Identify which cell holds the provided text, then report its (x, y) central coordinate. 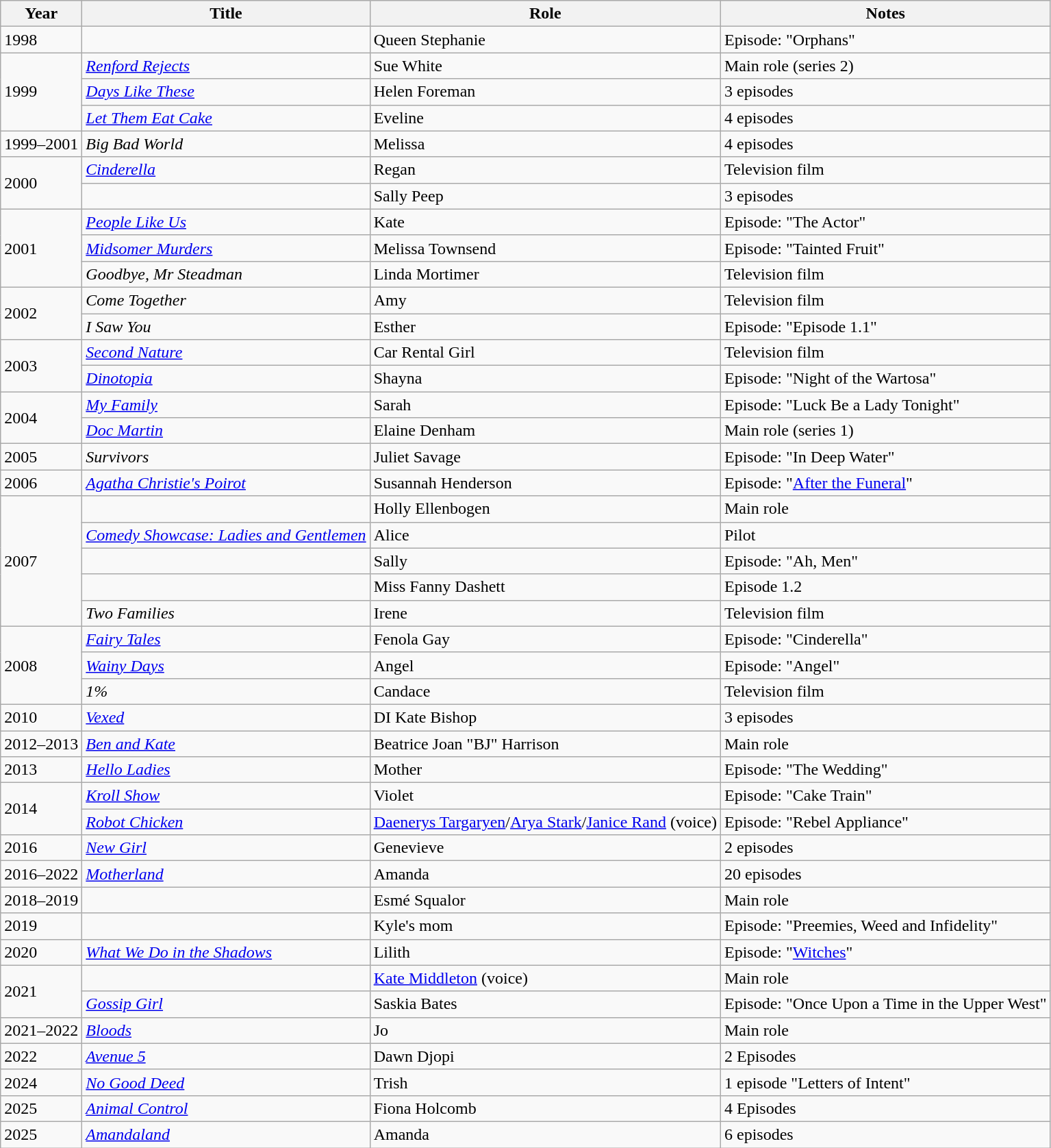
Midsomer Murders (226, 248)
Trish (545, 1082)
Wainy Days (226, 665)
2004 (41, 418)
Notes (885, 14)
Daenerys Targaryen/Arya Stark/Janice Rand (voice) (545, 822)
Jo (545, 1030)
Episode: "Ah, Men" (885, 561)
1% (226, 691)
2021 (41, 991)
Episode 1.2 (885, 587)
Episode: "After the Funeral" (885, 483)
Helen Foreman (545, 92)
People Like Us (226, 222)
1999–2001 (41, 144)
Regan (545, 170)
Big Bad World (226, 144)
I Saw You (226, 327)
Bloods (226, 1030)
2019 (41, 926)
Episode: "Preemies, Weed and Infidelity" (885, 926)
2013 (41, 770)
Shayna (545, 379)
Main role (series 2) (885, 66)
Episode: "The Actor" (885, 222)
Vexed (226, 717)
Episode: "Cinderella" (885, 639)
Sarah (545, 405)
Queen Stephanie (545, 40)
Kate (545, 222)
2 Episodes (885, 1056)
Violet (545, 796)
Fiona Holcomb (545, 1108)
2024 (41, 1082)
Alice (545, 535)
Beatrice Joan "BJ" Harrison (545, 743)
Miss Fanny Dashett (545, 587)
Juliet Savage (545, 457)
Holly Ellenbogen (545, 509)
Dinotopia (226, 379)
Angel (545, 665)
New Girl (226, 848)
Robot Chicken (226, 822)
Doc Martin (226, 431)
Avenue 5 (226, 1056)
Motherland (226, 874)
4 Episodes (885, 1108)
Fairy Tales (226, 639)
Year (41, 14)
Kroll Show (226, 796)
Amy (545, 300)
2007 (41, 561)
Esmé Squalor (545, 900)
Animal Control (226, 1108)
2010 (41, 717)
Kyle's mom (545, 926)
Dawn Djopi (545, 1056)
Episode: "Luck Be a Lady Tonight" (885, 405)
2 episodes (885, 848)
Cinderella (226, 170)
Saskia Bates (545, 1004)
2018–2019 (41, 900)
Hello Ladies (226, 770)
Sally (545, 561)
Role (545, 14)
Irene (545, 613)
Ben and Kate (226, 743)
Kate Middleton (voice) (545, 978)
My Family (226, 405)
Gossip Girl (226, 1004)
2002 (41, 313)
Agatha Christie's Poirot (226, 483)
Days Like These (226, 92)
Survivors (226, 457)
Episode: "Night of the Wartosa" (885, 379)
Goodbye, Mr Steadman (226, 274)
Fenola Gay (545, 639)
Episode: "Witches" (885, 952)
20 episodes (885, 874)
Come Together (226, 300)
Episode: "Once Upon a Time in the Upper West" (885, 1004)
Episode: "Orphans" (885, 40)
DI Kate Bishop (545, 717)
2016–2022 (41, 874)
Sally Peep (545, 196)
Renford Rejects (226, 66)
2020 (41, 952)
Amandaland (226, 1134)
Mother (545, 770)
Episode: "Episode 1.1" (885, 327)
Title (226, 14)
2001 (41, 248)
Episode: "Angel" (885, 665)
Second Nature (226, 353)
No Good Deed (226, 1082)
2003 (41, 366)
Main role (series 1) (885, 431)
2006 (41, 483)
Episode: "In Deep Water" (885, 457)
Episode: "Tainted Fruit" (885, 248)
2000 (41, 183)
Let Them Eat Cake (226, 118)
Episode: "Rebel Appliance" (885, 822)
6 episodes (885, 1134)
2012–2013 (41, 743)
2014 (41, 809)
Two Families (226, 613)
Melissa Townsend (545, 248)
1999 (41, 92)
Candace (545, 691)
2008 (41, 665)
Sue White (545, 66)
Lilith (545, 952)
Comedy Showcase: Ladies and Gentlemen (226, 535)
2016 (41, 848)
Episode: "The Wedding" (885, 770)
2005 (41, 457)
Melissa (545, 144)
Esther (545, 327)
1998 (41, 40)
Car Rental Girl (545, 353)
1 episode "Letters of Intent" (885, 1082)
Genevieve (545, 848)
Susannah Henderson (545, 483)
Linda Mortimer (545, 274)
Eveline (545, 118)
Episode: "Cake Train" (885, 796)
Pilot (885, 535)
Elaine Denham (545, 431)
2022 (41, 1056)
What We Do in the Shadows (226, 952)
2021–2022 (41, 1030)
